Return the (x, y) coordinate for the center point of the cell that contains the specified text.  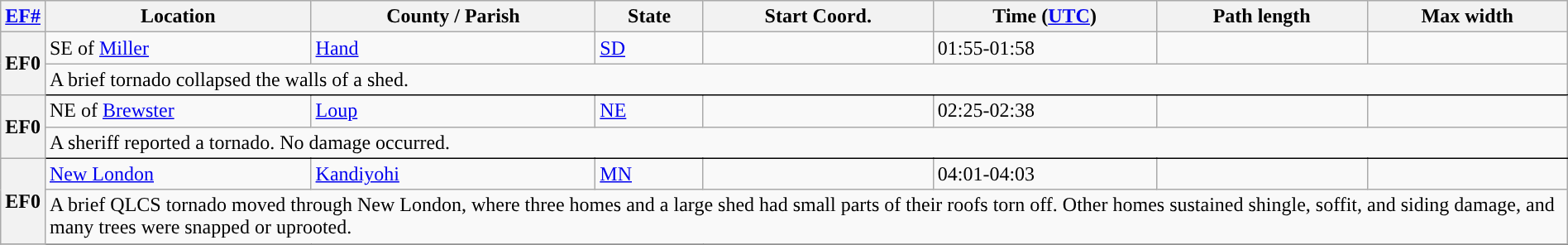
Start Coord. (818, 17)
New London (178, 174)
State (650, 17)
01:55-01:58 (1045, 48)
Hand (453, 48)
NE (650, 111)
A sheriff reported a tornado. No damage occurred. (806, 142)
Location (178, 17)
MN (650, 174)
NE of Brewster (178, 111)
02:25-02:38 (1045, 111)
Time (UTC) (1045, 17)
Path length (1262, 17)
County / Parish (453, 17)
A brief tornado collapsed the walls of a shed. (806, 79)
SE of Miller (178, 48)
Kandiyohi (453, 174)
Max width (1467, 17)
EF# (23, 17)
SD (650, 48)
04:01-04:03 (1045, 174)
Loup (453, 111)
